Provide the (X, Y) coordinate of the cell's center where the given text is located.  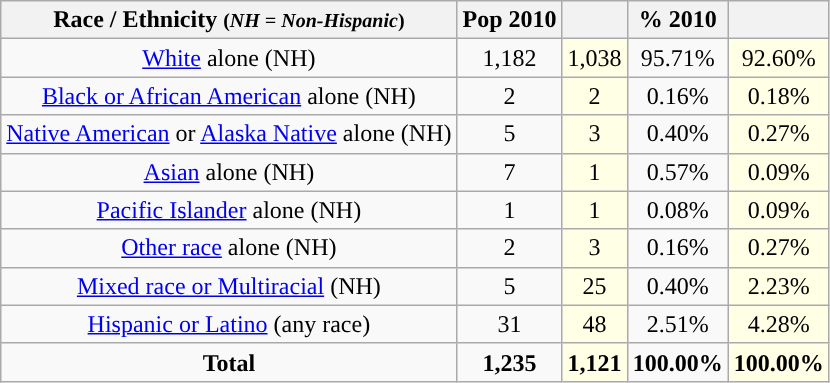
2.51% (678, 324)
0.18% (778, 96)
Mixed race or Multiracial (NH) (229, 286)
Hispanic or Latino (any race) (229, 324)
1,182 (510, 58)
1,235 (510, 362)
Native American or Alaska Native alone (NH) (229, 134)
White alone (NH) (229, 58)
0.57% (678, 172)
92.60% (778, 58)
0.08% (678, 210)
25 (594, 286)
Asian alone (NH) (229, 172)
1,038 (594, 58)
1,121 (594, 362)
31 (510, 324)
2.23% (778, 286)
Pop 2010 (510, 20)
Total (229, 362)
4.28% (778, 324)
95.71% (678, 58)
Black or African American alone (NH) (229, 96)
Other race alone (NH) (229, 248)
7 (510, 172)
Pacific Islander alone (NH) (229, 210)
Race / Ethnicity (NH = Non-Hispanic) (229, 20)
48 (594, 324)
% 2010 (678, 20)
